Detect which cell encompasses the target text, then output its [X, Y] center coordinate. 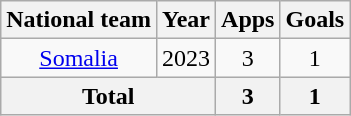
Goals [315, 20]
Apps [248, 20]
Total [108, 96]
National team [79, 20]
2023 [186, 58]
Year [186, 20]
Somalia [79, 58]
